Scan for the cell matching the given text and deliver its (X, Y) coordinate at center. 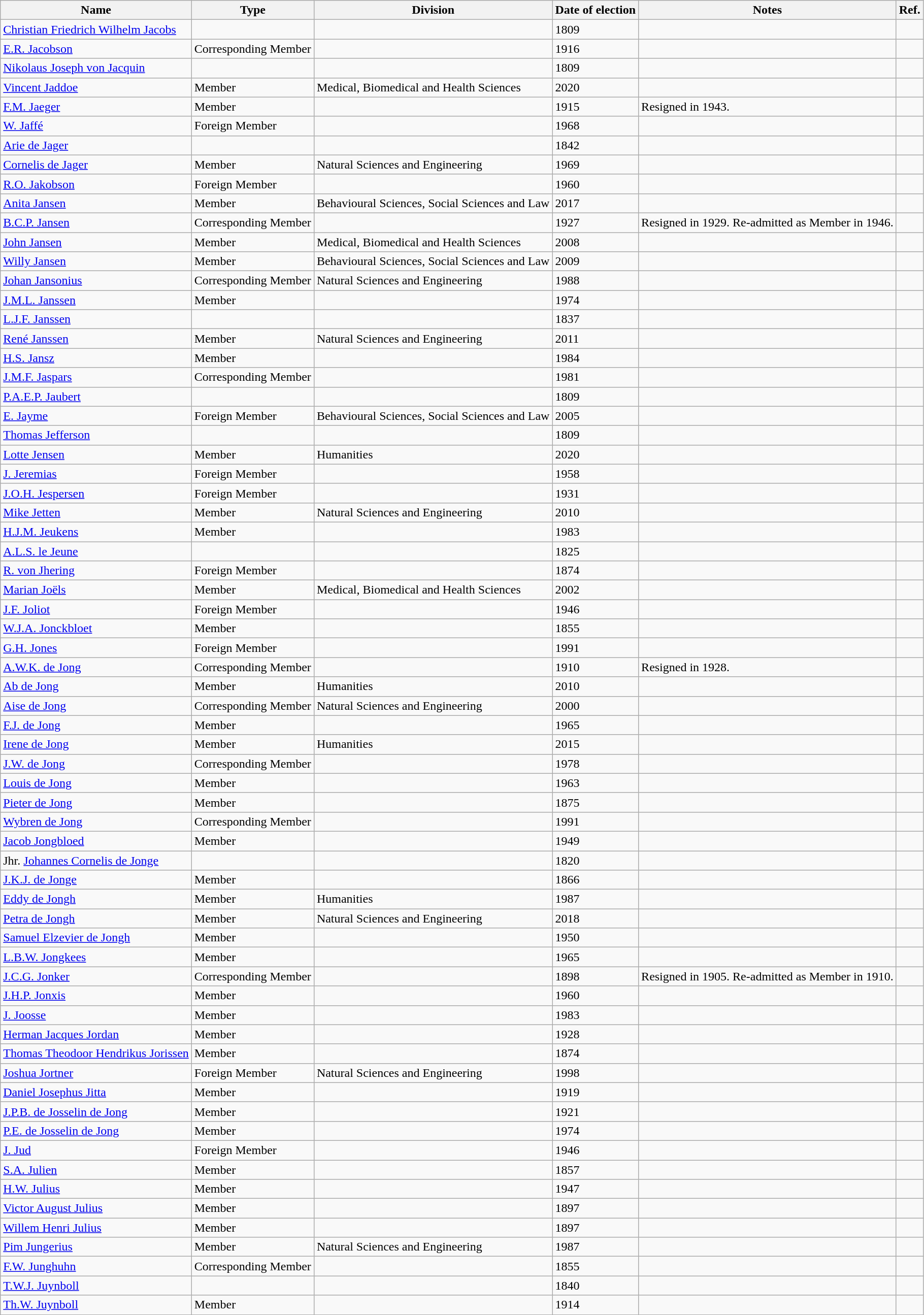
1988 (596, 281)
Resigned in 1943. (768, 107)
Lotte Jensen (96, 454)
J.F. Joliot (96, 609)
John Jansen (96, 242)
H.J.M. Jeukens (96, 532)
Pim Jungerius (96, 1247)
1998 (596, 1073)
Nikolaus Joseph von Jacquin (96, 68)
J.C.G. Jonker (96, 976)
Victor August Julius (96, 1208)
R. von Jhering (96, 571)
2015 (596, 744)
J.M.L. Janssen (96, 300)
Resigned in 1905. Re-admitted as Member in 1910. (768, 976)
J.M.F. Jaspars (96, 377)
1915 (596, 107)
2002 (596, 590)
Anita Jansen (96, 203)
1866 (596, 880)
B.C.P. Jansen (96, 222)
Cornelis de Jager (96, 165)
F.W. Junghuhn (96, 1266)
Pieter de Jong (96, 802)
A.L.S. le Jeune (96, 551)
Type (253, 10)
J.H.P. Jonxis (96, 996)
1978 (596, 764)
T.W.J. Juynboll (96, 1286)
1968 (596, 126)
Willem Henri Julius (96, 1228)
Name (96, 10)
1947 (596, 1189)
1825 (596, 551)
P.E. de Josselin de Jong (96, 1131)
Irene de Jong (96, 744)
1914 (596, 1305)
Joshua Jortner (96, 1073)
S.A. Julien (96, 1169)
2005 (596, 416)
W.J.A. Jonckbloet (96, 629)
L.B.W. Jongkees (96, 957)
René Janssen (96, 339)
Wybren de Jong (96, 821)
J.W. de Jong (96, 764)
J.O.H. Jespersen (96, 493)
1963 (596, 783)
1949 (596, 841)
1916 (596, 49)
Herman Jacques Jordan (96, 1034)
Division (433, 10)
J. Joosse (96, 1015)
2008 (596, 242)
J.P.B. de Josselin de Jong (96, 1111)
1928 (596, 1034)
Daniel Josephus Jitta (96, 1092)
1875 (596, 802)
1984 (596, 358)
1820 (596, 861)
1910 (596, 667)
1898 (596, 976)
2018 (596, 918)
R.O. Jakobson (96, 184)
Date of election (596, 10)
W. Jaffé (96, 126)
J.K.J. de Jonge (96, 880)
1840 (596, 1286)
Resigned in 1929. Re-admitted as Member in 1946. (768, 222)
2009 (596, 261)
Jacob Jongbloed (96, 841)
Jhr. Johannes Cornelis de Jonge (96, 861)
Vincent Jaddoe (96, 87)
Th.W. Juynboll (96, 1305)
F.J. de Jong (96, 725)
Mike Jetten (96, 512)
2017 (596, 203)
1927 (596, 222)
Samuel Elzevier de Jongh (96, 938)
1919 (596, 1092)
H.S. Jansz (96, 358)
F.M. Jaeger (96, 107)
Aise de Jong (96, 706)
1921 (596, 1111)
2000 (596, 706)
Petra de Jongh (96, 918)
E.R. Jacobson (96, 49)
1857 (596, 1169)
Thomas Theodoor Hendrikus Jorissen (96, 1054)
P.A.E.P. Jaubert (96, 397)
1958 (596, 474)
1837 (596, 319)
Ab de Jong (96, 686)
Marian Joëls (96, 590)
Louis de Jong (96, 783)
1931 (596, 493)
Thomas Jefferson (96, 435)
Johan Jansonius (96, 281)
1969 (596, 165)
Arie de Jager (96, 145)
Christian Friedrich Wilhelm Jacobs (96, 29)
1950 (596, 938)
2011 (596, 339)
1842 (596, 145)
J. Jeremias (96, 474)
Notes (768, 10)
H.W. Julius (96, 1189)
A.W.K. de Jong (96, 667)
J. Jud (96, 1150)
E. Jayme (96, 416)
Resigned in 1928. (768, 667)
Ref. (910, 10)
G.H. Jones (96, 648)
Eddy de Jongh (96, 899)
1981 (596, 377)
L.J.F. Janssen (96, 319)
Willy Jansen (96, 261)
